Detect which cell encompasses the target text, then output its (X, Y) center coordinate. 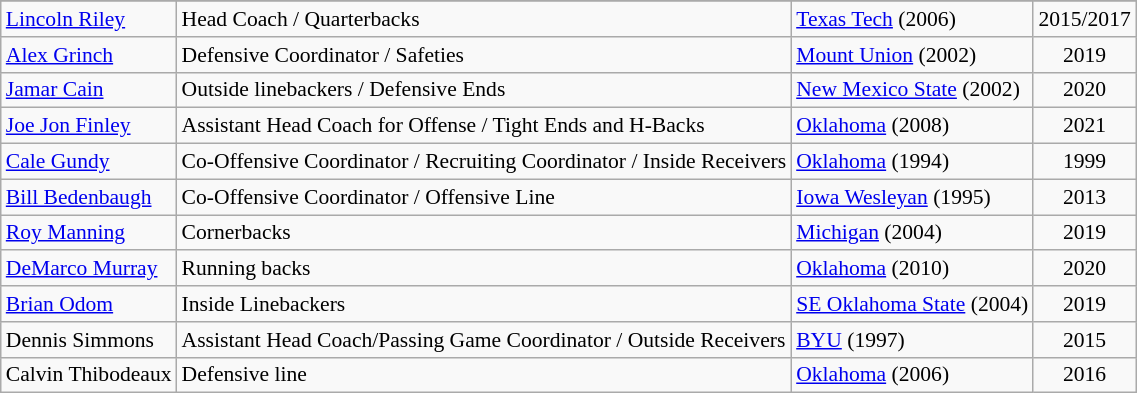
2015 (1084, 340)
Oklahoma (2006) (912, 375)
2016 (1084, 375)
Head Coach / Quarterbacks (484, 19)
New Mexico State (2002) (912, 90)
Calvin Thibodeaux (89, 375)
DeMarco Murray (89, 269)
Texas Tech (2006) (912, 19)
Bill Bedenbaugh (89, 197)
Michigan (2004) (912, 233)
1999 (1084, 162)
SE Oklahoma State (2004) (912, 304)
Oklahoma (1994) (912, 162)
Jamar Cain (89, 90)
Running backs (484, 269)
Roy Manning (89, 233)
Mount Union (2002) (912, 55)
Joe Jon Finley (89, 126)
Oklahoma (2008) (912, 126)
Oklahoma (2010) (912, 269)
2015/2017 (1084, 19)
Iowa Wesleyan (1995) (912, 197)
Dennis Simmons (89, 340)
Defensive line (484, 375)
Lincoln Riley (89, 19)
Inside Linebackers (484, 304)
2021 (1084, 126)
Cale Gundy (89, 162)
Defensive Coordinator / Safeties (484, 55)
Co-Offensive Coordinator / Recruiting Coordinator / Inside Receivers (484, 162)
2013 (1084, 197)
Alex Grinch (89, 55)
Cornerbacks (484, 233)
Brian Odom (89, 304)
Co-Offensive Coordinator / Offensive Line (484, 197)
Assistant Head Coach for Offense / Tight Ends and H-Backs (484, 126)
Assistant Head Coach/Passing Game Coordinator / Outside Receivers (484, 340)
BYU (1997) (912, 340)
Outside linebackers / Defensive Ends (484, 90)
